Scan for the cell matching the given text and deliver its (X, Y) coordinate at center. 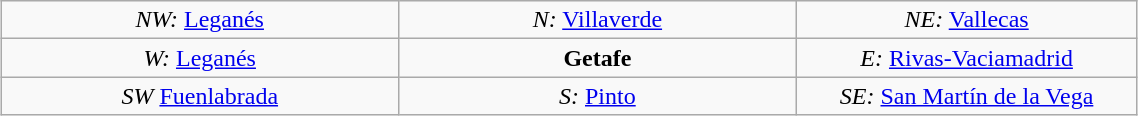
NW: Leganés (200, 20)
E: Rivas-Vaciamadrid (966, 58)
SW Fuenlabrada (200, 96)
S: Pinto (598, 96)
W: Leganés (200, 58)
NE: Vallecas (966, 20)
SE: San Martín de la Vega (966, 96)
Getafe (598, 58)
N: Villaverde (598, 20)
